Find where the given text appears and provide that cell's center as [x, y] coordinate. 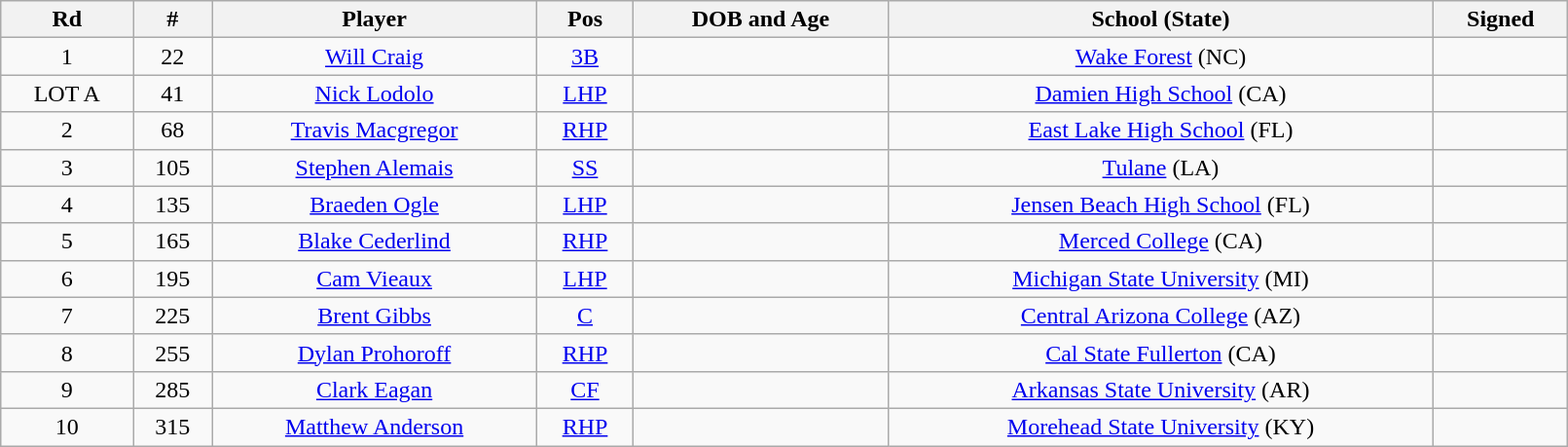
105 [173, 168]
Pos [584, 19]
41 [173, 93]
# [173, 19]
3B [584, 56]
165 [173, 242]
285 [173, 390]
3 [67, 168]
Damien High School (CA) [1160, 93]
East Lake High School (FL) [1160, 130]
195 [173, 279]
Signed [1501, 19]
315 [173, 427]
Cal State Fullerton (CA) [1160, 353]
C [584, 316]
Player [375, 19]
Braeden Ogle [375, 205]
2 [67, 130]
5 [67, 242]
Arkansas State University (AR) [1160, 390]
7 [67, 316]
8 [67, 353]
Wake Forest (NC) [1160, 56]
225 [173, 316]
255 [173, 353]
6 [67, 279]
Will Craig [375, 56]
Matthew Anderson [375, 427]
Nick Lodolo [375, 93]
Dylan Prohoroff [375, 353]
Clark Eagan [375, 390]
Central Arizona College (AZ) [1160, 316]
Morehead State University (KY) [1160, 427]
4 [67, 205]
Tulane (LA) [1160, 168]
SS [584, 168]
1 [67, 56]
Brent Gibbs [375, 316]
Merced College (CA) [1160, 242]
Michigan State University (MI) [1160, 279]
School (State) [1160, 19]
DOB and Age [761, 19]
Travis Macgregor [375, 130]
CF [584, 390]
135 [173, 205]
9 [67, 390]
10 [67, 427]
Stephen Alemais [375, 168]
Cam Vieaux [375, 279]
Jensen Beach High School (FL) [1160, 205]
Blake Cederlind [375, 242]
68 [173, 130]
Rd [67, 19]
LOT A [67, 93]
22 [173, 56]
